For the text-containing cell, return its midpoint in [X, Y] coordinate format. 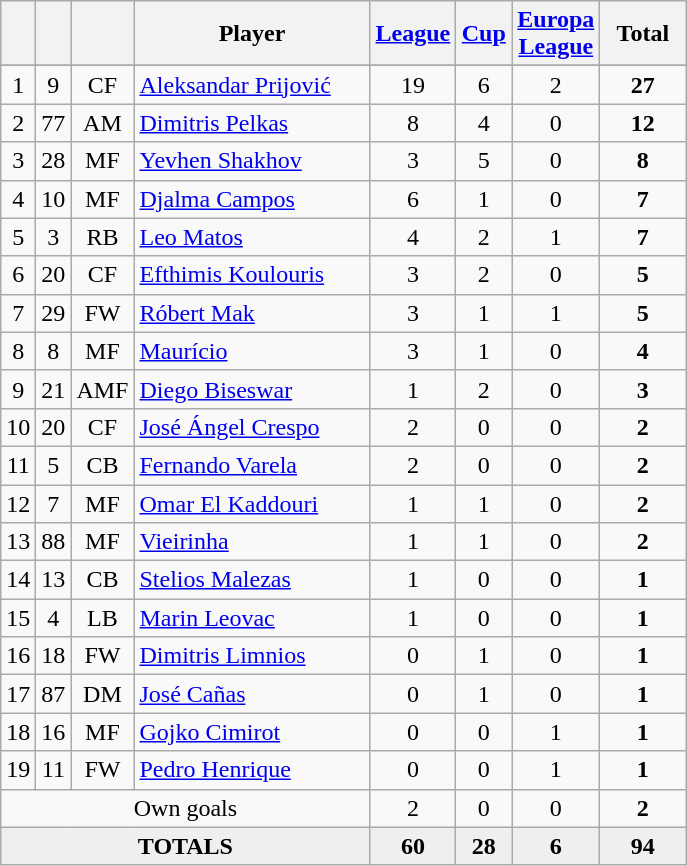
Own goals [186, 808]
League [413, 34]
Diego Biseswar [252, 389]
Omar El Kaddouri [252, 503]
AMF [102, 389]
Total [643, 34]
Dimitris Pelkas [252, 123]
Marin Leovac [252, 618]
Cup [484, 34]
Yevhen Shakhov [252, 161]
Efthimis Koulouris [252, 275]
Dimitris Limnios [252, 656]
TOTALS [186, 846]
LB [102, 618]
Djalma Campos [252, 199]
Fernando Varela [252, 465]
Stelios Malezas [252, 580]
17 [18, 694]
88 [54, 542]
Maurício [252, 351]
José Cañas [252, 694]
60 [413, 846]
Aleksandar Prijović [252, 85]
87 [54, 694]
Gojko Cimirot [252, 732]
José Ángel Crespo [252, 427]
21 [54, 389]
Player [252, 34]
Europa League [556, 34]
14 [18, 580]
RB [102, 237]
Róbert Mak [252, 313]
77 [54, 123]
AM [102, 123]
Pedro Henrique [252, 770]
27 [643, 85]
Leo Matos [252, 237]
DM [102, 694]
Vieirinha [252, 542]
94 [643, 846]
29 [54, 313]
15 [18, 618]
